For the text-containing cell, return its midpoint in [X, Y] coordinate format. 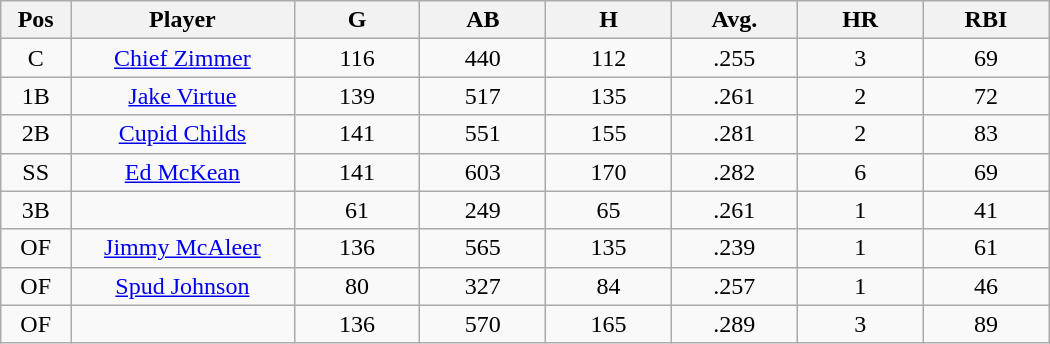
Chief Zimmer [183, 58]
Spud Johnson [183, 286]
551 [483, 134]
80 [357, 286]
.239 [734, 248]
116 [357, 58]
327 [483, 286]
155 [609, 134]
Jimmy McAleer [183, 248]
2B [36, 134]
AB [483, 20]
565 [483, 248]
65 [609, 210]
46 [986, 286]
.257 [734, 286]
603 [483, 172]
Cupid Childs [183, 134]
.282 [734, 172]
165 [609, 324]
RBI [986, 20]
517 [483, 96]
.281 [734, 134]
139 [357, 96]
89 [986, 324]
72 [986, 96]
440 [483, 58]
G [357, 20]
H [609, 20]
84 [609, 286]
HR [860, 20]
170 [609, 172]
Pos [36, 20]
3B [36, 210]
Jake Virtue [183, 96]
6 [860, 172]
C [36, 58]
249 [483, 210]
Ed McKean [183, 172]
112 [609, 58]
SS [36, 172]
Avg. [734, 20]
Player [183, 20]
570 [483, 324]
83 [986, 134]
41 [986, 210]
.289 [734, 324]
.255 [734, 58]
1B [36, 96]
